Pinpoint the cell where the given text exists, returning its (X, Y) midpoint coordinate. 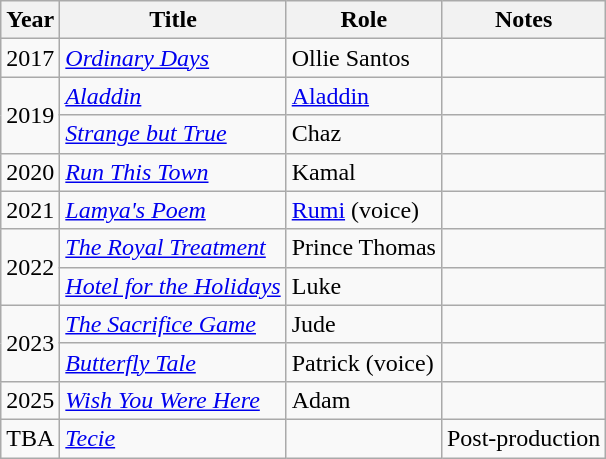
Adam (364, 400)
Post-production (523, 438)
Tecie (173, 438)
Notes (523, 20)
2020 (30, 172)
Jude (364, 324)
Role (364, 20)
Run This Town (173, 172)
2025 (30, 400)
2017 (30, 58)
Patrick (voice) (364, 362)
The Royal Treatment (173, 248)
Butterfly Tale (173, 362)
Ordinary Days (173, 58)
Chaz (364, 134)
Wish You Were Here (173, 400)
Lamya's Poem (173, 210)
Rumi (voice) (364, 210)
2021 (30, 210)
2023 (30, 343)
Prince Thomas (364, 248)
The Sacrifice Game (173, 324)
TBA (30, 438)
Strange but True (173, 134)
Luke (364, 286)
2019 (30, 115)
Ollie Santos (364, 58)
Kamal (364, 172)
2022 (30, 267)
Year (30, 20)
Hotel for the Holidays (173, 286)
Title (173, 20)
